Return [X, Y] of the center of cell containing provided text 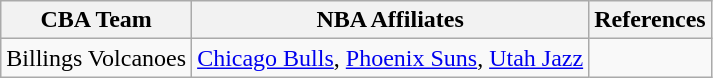
CBA Team [96, 20]
NBA Affiliates [390, 20]
Billings Volcanoes [96, 58]
References [650, 20]
Chicago Bulls, Phoenix Suns, Utah Jazz [390, 58]
